From the cell containing the given text, extract its center point as [x, y] coordinate. 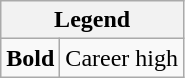
Career high [122, 58]
Legend [92, 20]
Bold [30, 58]
